Search for the cell housing the specified text and yield its (X, Y) center coordinate. 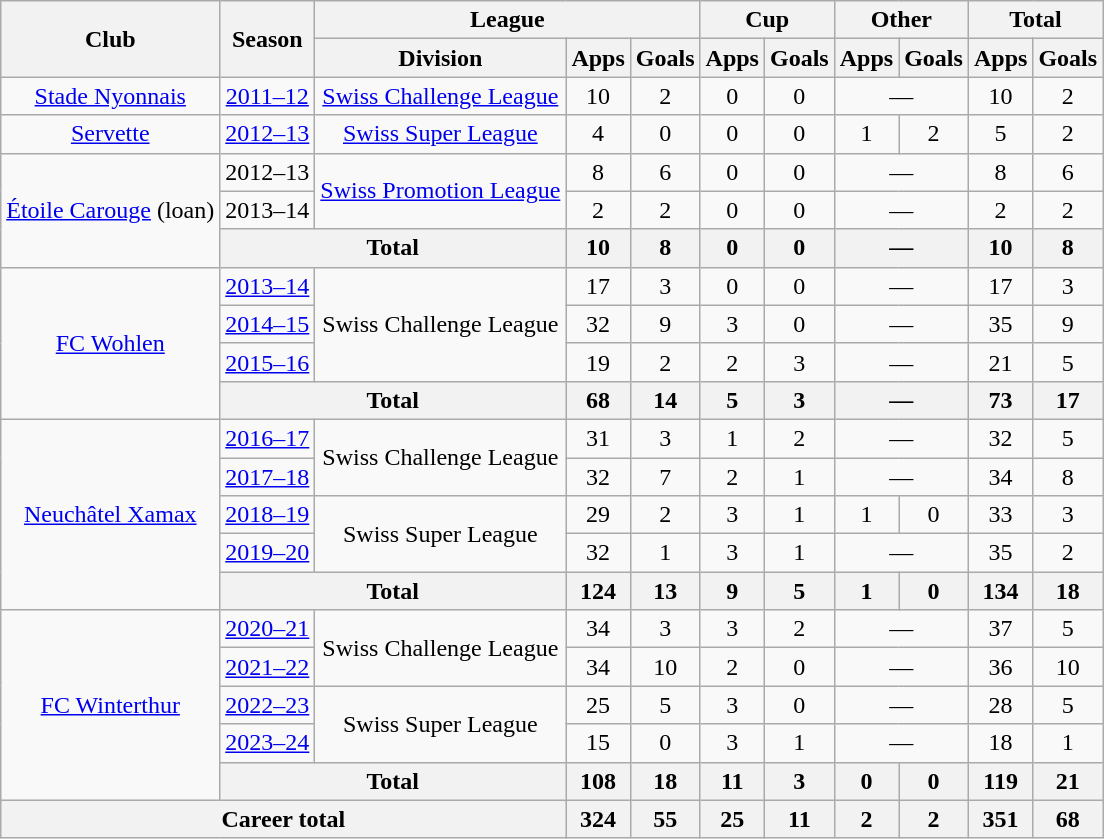
Cup (767, 20)
Division (440, 58)
Career total (284, 819)
2017–18 (268, 477)
28 (1000, 705)
2022–23 (268, 705)
55 (665, 819)
108 (598, 781)
League (508, 20)
FC Wohlen (110, 343)
FC Winterthur (110, 705)
13 (665, 591)
2020–21 (268, 629)
14 (665, 400)
Club (110, 39)
Other (901, 20)
7 (665, 477)
2021–22 (268, 667)
2011–12 (268, 96)
15 (598, 743)
37 (1000, 629)
4 (598, 134)
2014–15 (268, 324)
Season (268, 39)
124 (598, 591)
19 (598, 362)
Stade Nyonnais (110, 96)
Swiss Promotion League (440, 191)
73 (1000, 400)
Étoile Carouge (loan) (110, 210)
119 (1000, 781)
2023–24 (268, 743)
134 (1000, 591)
2016–17 (268, 438)
324 (598, 819)
351 (1000, 819)
2019–20 (268, 553)
31 (598, 438)
Neuchâtel Xamax (110, 514)
36 (1000, 667)
Servette (110, 134)
2018–19 (268, 515)
33 (1000, 515)
29 (598, 515)
2015–16 (268, 362)
